Return (X, Y) of the center of cell containing provided text 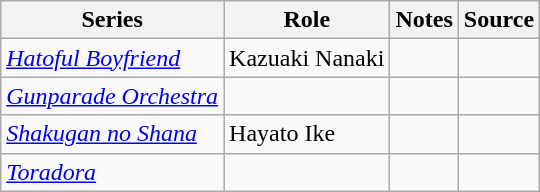
Shakugan no Shana (112, 134)
Role (307, 20)
Hayato Ike (307, 134)
Notes (424, 20)
Kazuaki Nanaki (307, 58)
Toradora (112, 172)
Gunparade Orchestra (112, 96)
Hatoful Boyfriend (112, 58)
Source (498, 20)
Series (112, 20)
